From the cell containing the given text, extract its center point as [X, Y] coordinate. 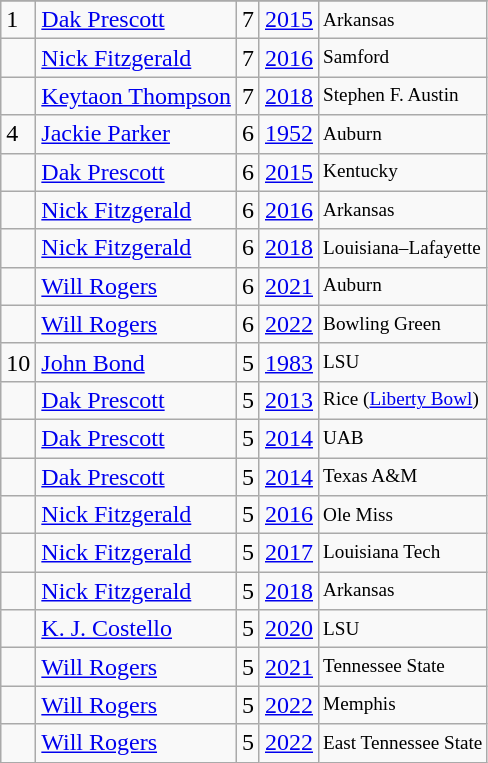
1983 [288, 362]
Texas A&M [403, 477]
2013 [288, 400]
1 [18, 20]
Bowling Green [403, 324]
Ole Miss [403, 515]
K. J. Costello [136, 629]
UAB [403, 438]
East Tennessee State [403, 743]
Louisiana Tech [403, 553]
Stephen F. Austin [403, 96]
Keytaon Thompson [136, 96]
2020 [288, 629]
2017 [288, 553]
Louisiana–Lafayette [403, 248]
Samford [403, 58]
1952 [288, 134]
Rice (Liberty Bowl) [403, 400]
4 [18, 134]
Kentucky [403, 172]
10 [18, 362]
John Bond [136, 362]
Tennessee State [403, 667]
Memphis [403, 705]
Jackie Parker [136, 134]
